From the cell containing the given text, extract its center point as (X, Y) coordinate. 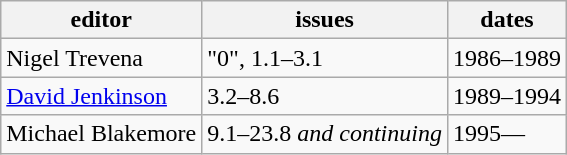
3.2–8.6 (325, 96)
editor (102, 20)
dates (506, 20)
1986–1989 (506, 58)
Nigel Trevena (102, 58)
issues (325, 20)
1995— (506, 134)
9.1–23.8 and continuing (325, 134)
"0", 1.1–3.1 (325, 58)
David Jenkinson (102, 96)
Michael Blakemore (102, 134)
1989–1994 (506, 96)
